Pinpoint the cell where the given text exists, returning its (x, y) midpoint coordinate. 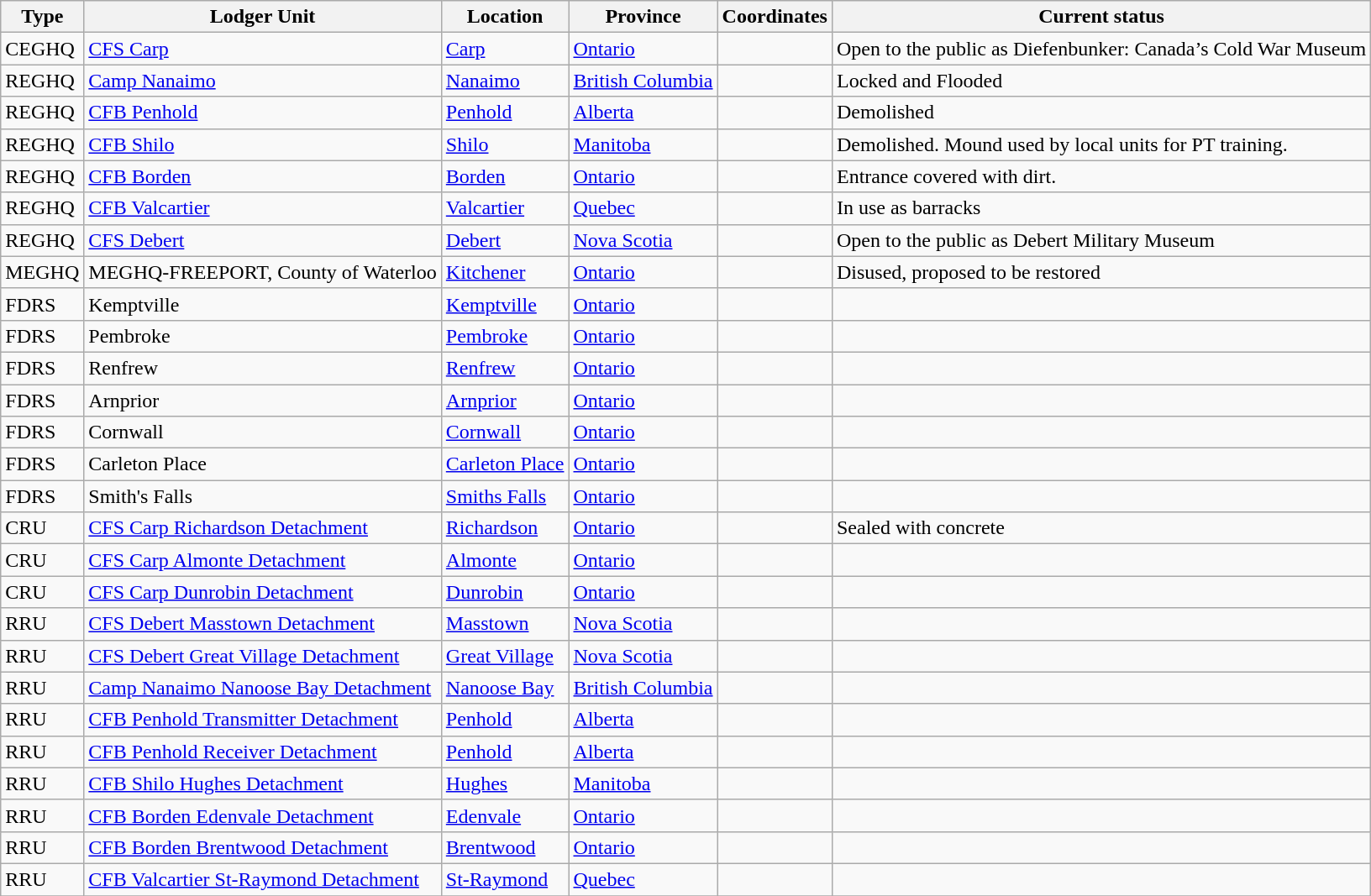
CFB Borden Brentwood Detachment (262, 847)
CEGHQ (42, 49)
Lodger Unit (262, 17)
Smith's Falls (262, 496)
Carp (505, 49)
MEGHQ-FREEPORT, County of Waterloo (262, 272)
Entrance covered with dirt. (1100, 176)
St-Raymond (505, 879)
Camp Nanaimo Nanoose Bay Detachment (262, 688)
CFB Penhold Receiver Detachment (262, 752)
Demolished. Mound used by local units for PT training. (1100, 144)
CFS Debert (262, 240)
Richardson (505, 528)
Demolished (1100, 113)
Debert (505, 240)
CFB Borden Edenvale Detachment (262, 815)
CFS Carp Richardson Detachment (262, 528)
Type (42, 17)
Nanoose Bay (505, 688)
Brentwood (505, 847)
CFS Debert Great Village Detachment (262, 656)
In use as barracks (1100, 208)
Valcartier (505, 208)
Kitchener (505, 272)
CFB Borden (262, 176)
CFS Carp (262, 49)
Smiths Falls (505, 496)
CFB Valcartier (262, 208)
Shilo (505, 144)
Current status (1100, 17)
CFB Penhold Transmitter Detachment (262, 720)
Locked and Flooded (1100, 81)
Open to the public as Diefenbunker: Canada’s Cold War Museum (1100, 49)
Camp Nanaimo (262, 81)
Province (643, 17)
Disused, proposed to be restored (1100, 272)
CFB Valcartier St-Raymond Detachment (262, 879)
Coordinates (775, 17)
Hughes (505, 783)
CFB Penhold (262, 113)
Almonte (505, 560)
CFS Carp Almonte Detachment (262, 560)
Sealed with concrete (1100, 528)
CFS Carp Dunrobin Detachment (262, 592)
CFB Shilo (262, 144)
Great Village (505, 656)
Location (505, 17)
MEGHQ (42, 272)
Open to the public as Debert Military Museum (1100, 240)
Borden (505, 176)
CFS Debert Masstown Detachment (262, 624)
Edenvale (505, 815)
Dunrobin (505, 592)
CFB Shilo Hughes Detachment (262, 783)
Nanaimo (505, 81)
Masstown (505, 624)
